Determine the [x, y] coordinate at the center of the cell enclosing the given text.  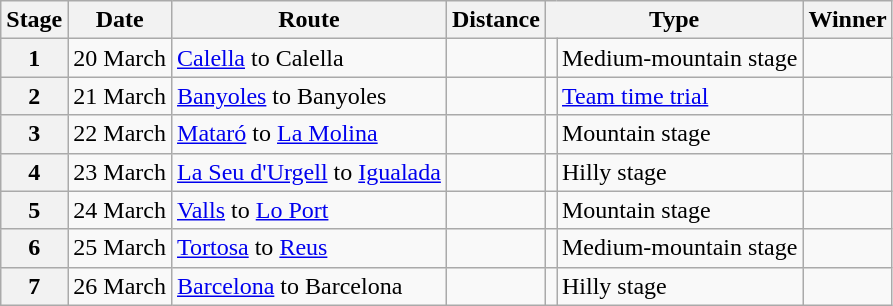
Mataró to La Molina [310, 134]
7 [34, 286]
2 [34, 96]
Date [120, 20]
Type [674, 20]
22 March [120, 134]
20 March [120, 58]
Winner [848, 20]
3 [34, 134]
La Seu d'Urgell to Igualada [310, 172]
1 [34, 58]
Banyoles to Banyoles [310, 96]
Tortosa to Reus [310, 248]
Route [310, 20]
5 [34, 210]
Stage [34, 20]
Team time trial [679, 96]
24 March [120, 210]
Distance [496, 20]
21 March [120, 96]
4 [34, 172]
6 [34, 248]
23 March [120, 172]
Calella to Calella [310, 58]
26 March [120, 286]
25 March [120, 248]
Barcelona to Barcelona [310, 286]
Valls to Lo Port [310, 210]
